Provide the [X, Y] coordinate of the cell's center where the given text is located.  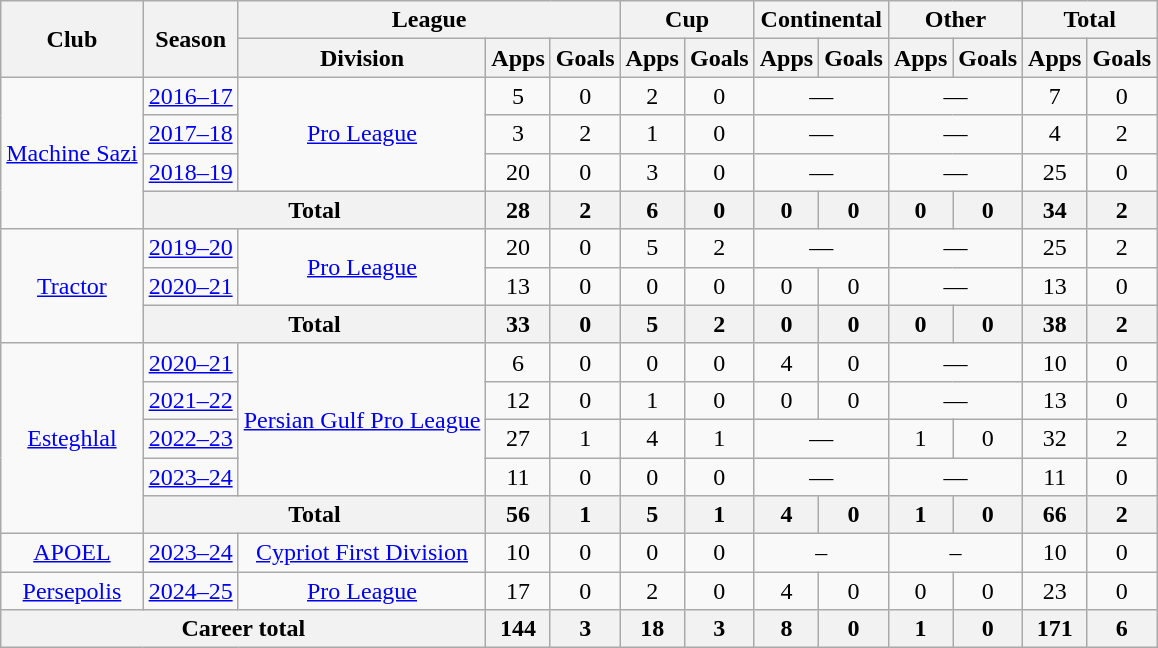
17 [518, 591]
Division [362, 58]
2021–22 [190, 400]
171 [1055, 629]
Other [955, 20]
League [429, 20]
7 [1055, 96]
Career total [244, 629]
144 [518, 629]
66 [1055, 515]
18 [652, 629]
Cup [687, 20]
Persian Gulf Pro League [362, 419]
2019–20 [190, 248]
APOEL [72, 553]
Esteghlal [72, 438]
38 [1055, 324]
2018–19 [190, 172]
8 [786, 629]
28 [518, 210]
32 [1055, 438]
Tractor [72, 286]
Persepolis [72, 591]
2024–25 [190, 591]
Season [190, 39]
23 [1055, 591]
Machine Sazi [72, 153]
27 [518, 438]
34 [1055, 210]
Club [72, 39]
2017–18 [190, 134]
33 [518, 324]
Cypriot First Division [362, 553]
12 [518, 400]
56 [518, 515]
Continental [821, 20]
2016–17 [190, 96]
2022–23 [190, 438]
